Determine the [x, y] coordinate at the center of the cell enclosing the given text.  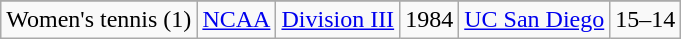
Women's tennis (1) [99, 20]
1984 [430, 20]
NCAA [236, 20]
Division III [338, 20]
15–14 [646, 20]
UC San Diego [534, 20]
